Find where the given text appears and provide that cell's center as (x, y) coordinate. 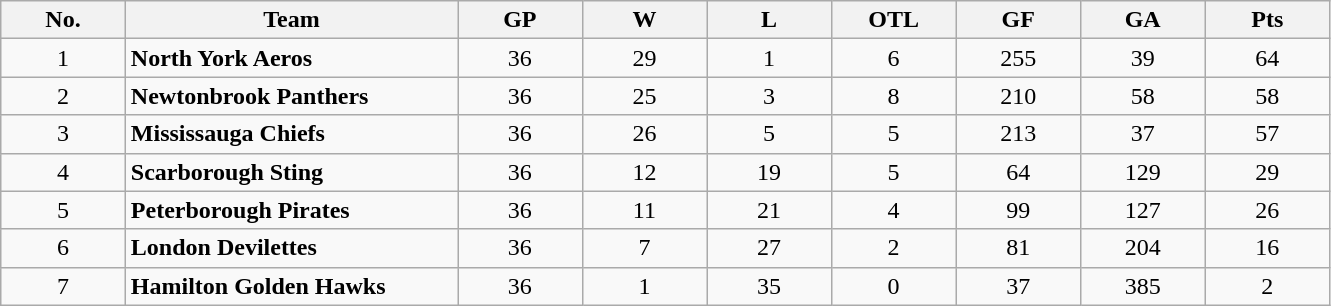
L (770, 20)
12 (644, 172)
129 (1142, 172)
GF (1018, 20)
35 (770, 286)
21 (770, 210)
19 (770, 172)
Hamilton Golden Hawks (291, 286)
Scarborough Sting (291, 172)
Mississauga Chiefs (291, 134)
127 (1142, 210)
27 (770, 248)
39 (1142, 58)
16 (1268, 248)
Pts (1268, 20)
255 (1018, 58)
GP (520, 20)
11 (644, 210)
London Devilettes (291, 248)
385 (1142, 286)
204 (1142, 248)
Team (291, 20)
No. (64, 20)
8 (894, 96)
Peterborough Pirates (291, 210)
North York Aeros (291, 58)
W (644, 20)
0 (894, 286)
Newtonbrook Panthers (291, 96)
OTL (894, 20)
81 (1018, 248)
57 (1268, 134)
210 (1018, 96)
GA (1142, 20)
99 (1018, 210)
25 (644, 96)
213 (1018, 134)
